From the cell containing the given text, extract its center point as (X, Y) coordinate. 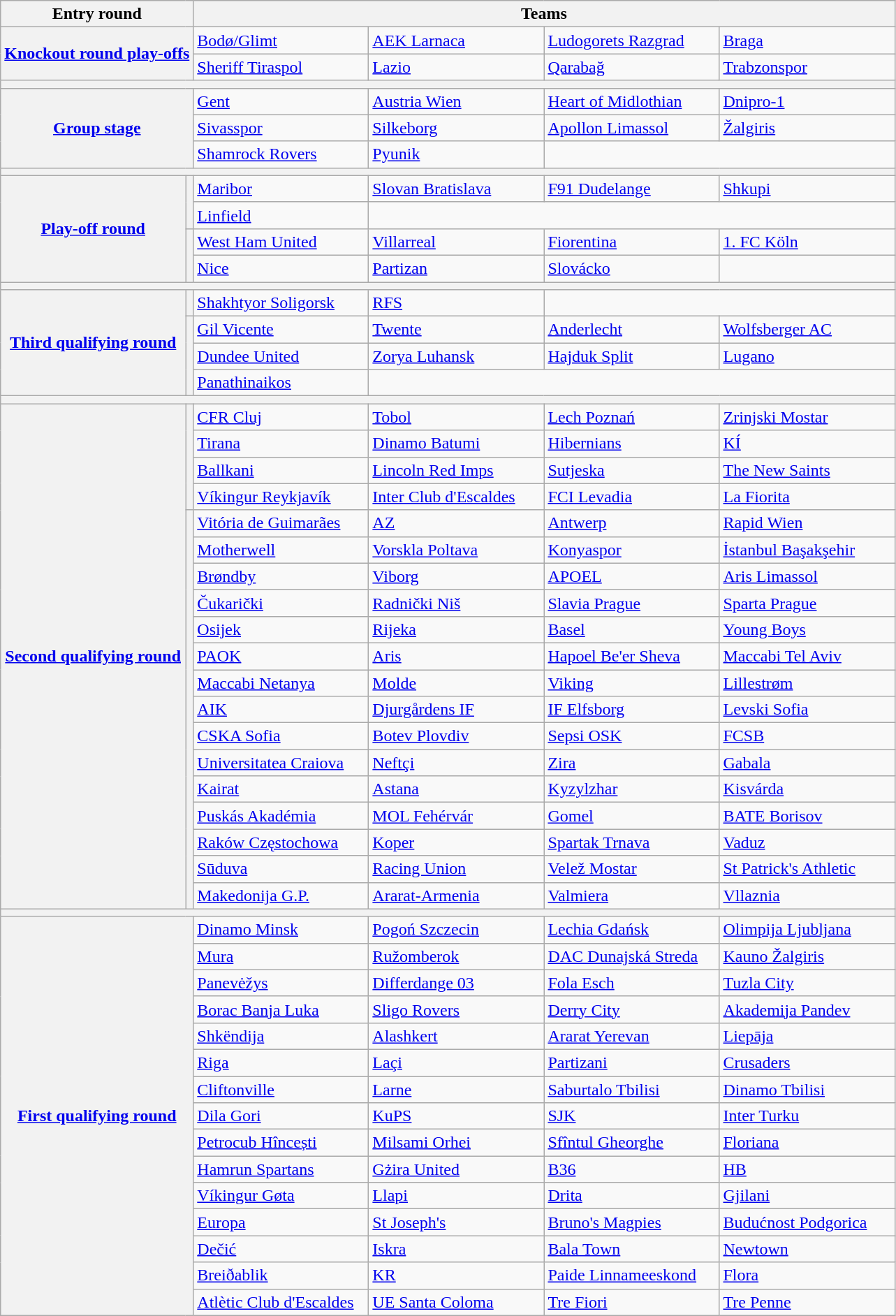
Hibernians (631, 444)
Gjilani (807, 1196)
Maccabi Tel Aviv (807, 656)
RFS (457, 303)
Puskás Akadémia (281, 816)
Víkingur Gøta (281, 1196)
Ararat Yerevan (631, 1036)
Shamrock Rovers (281, 154)
Anderlecht (631, 330)
Gil Vicente (281, 330)
Dundee United (281, 356)
Aris Limassol (807, 576)
Aris (457, 656)
Čukarički (281, 603)
Differdange 03 (457, 983)
Wolfsberger AC (807, 330)
Astana (457, 789)
Nice (281, 268)
West Ham United (281, 242)
Shakhtyor Soligorsk (281, 303)
Lillestrøm (807, 682)
Inter Club d'Escaldes (457, 497)
Akademija Pandev (807, 1009)
Lech Poznań (631, 417)
Racing Union (457, 869)
Sheriff Tiraspol (281, 67)
Fiorentina (631, 242)
SJK (631, 1116)
Lincoln Red Imps (457, 470)
Fola Esch (631, 983)
Liepāja (807, 1036)
Sepsi OSK (631, 736)
Viborg (457, 576)
Ludogorets Razgrad (631, 41)
Milsami Orhei (457, 1143)
Partizani (631, 1062)
Silkeborg (457, 128)
Shkupi (807, 189)
Spartak Trnava (631, 842)
Viking (631, 682)
BATE Borisov (807, 816)
Young Boys (807, 629)
Second qualifying round (94, 657)
Sivasspor (281, 128)
Kyzylzhar (631, 789)
First qualifying round (97, 1116)
Dila Gori (281, 1116)
Apollon Limassol (631, 128)
Play-off round (94, 228)
Zrinjski Mostar (807, 417)
Panevėžys (281, 983)
1. FC Köln (807, 242)
Neftçi (457, 763)
Iskra (457, 1249)
Víkingur Reykjavík (281, 497)
Ararat-Armenia (457, 895)
Bala Town (631, 1249)
AIK (281, 710)
İstanbul Başakşehir (807, 550)
Olimpija Ljubljana (807, 930)
Newtown (807, 1249)
Rapid Wien (807, 523)
Rijeka (457, 629)
Flora (807, 1275)
DAC Dunajská Streda (631, 956)
Tobol (457, 417)
Inter Turku (807, 1116)
KR (457, 1275)
Atlètic Club d'Escaldes (281, 1302)
Entry round (97, 14)
Borac Banja Luka (281, 1009)
Twente (457, 330)
Derry City (631, 1009)
Dinamo Tbilisi (807, 1089)
IF Elfsborg (631, 710)
Pogoń Szczecin (457, 930)
Lazio (457, 67)
KuPS (457, 1116)
Larne (457, 1089)
B36 (631, 1169)
Pyunik (457, 154)
Cliftonville (281, 1089)
Llapi (457, 1196)
Gżira United (457, 1169)
FCSB (807, 736)
Austria Wien (457, 101)
UE Santa Coloma (457, 1302)
Universitatea Craiova (281, 763)
Dinamo Batumi (457, 444)
Kisvárda (807, 789)
La Fiorita (807, 497)
FCI Levadia (631, 497)
Tuzla City (807, 983)
Ružomberok (457, 956)
Slavia Prague (631, 603)
Ballkani (281, 470)
Sparta Prague (807, 603)
Osijek (281, 629)
Saburtalo Tbilisi (631, 1089)
Slovácko (631, 268)
Tre Fiori (631, 1302)
Mura (281, 956)
Petrocub Hîncești (281, 1143)
PAOK (281, 656)
Vorskla Poltava (457, 550)
Panathinaikos (281, 383)
Paide Linnameeskond (631, 1275)
Zorya Luhansk (457, 356)
Slovan Bratislava (457, 189)
Velež Mostar (631, 869)
F91 Dudelange (631, 189)
St Joseph's (457, 1222)
Žalgiris (807, 128)
Dečić (281, 1249)
Group stage (97, 128)
Knockout round play-offs (97, 54)
Lechia Gdańsk (631, 930)
Kairat (281, 789)
Drita (631, 1196)
Vitória de Guimarães (281, 523)
CFR Cluj (281, 417)
Linfield (281, 215)
KÍ (807, 444)
Bodø/Glimt (281, 41)
Koper (457, 842)
Heart of Midlothian (631, 101)
Brøndby (281, 576)
Zira (631, 763)
Trabzonspor (807, 67)
Sfîntul Gheorghe (631, 1143)
Gent (281, 101)
Raków Częstochowa (281, 842)
Hapoel Be'er Sheva (631, 656)
Djurgårdens IF (457, 710)
CSKA Sofia (281, 736)
Vllaznia (807, 895)
Gomel (631, 816)
Sutjeska (631, 470)
Riga (281, 1062)
Gabala (807, 763)
Floriana (807, 1143)
Hamrun Spartans (281, 1169)
Teams (544, 14)
Europa (281, 1222)
Partizan (457, 268)
Molde (457, 682)
Maribor (281, 189)
Basel (631, 629)
St Patrick's Athletic (807, 869)
AEK Larnaca (457, 41)
Crusaders (807, 1062)
Dnipro-1 (807, 101)
Lugano (807, 356)
Braga (807, 41)
Hajduk Split (631, 356)
Third qualifying round (94, 343)
Antwerp (631, 523)
Tre Penne (807, 1302)
Dinamo Minsk (281, 930)
Sūduva (281, 869)
Motherwell (281, 550)
Alashkert (457, 1036)
Levski Sofia (807, 710)
Breiðablik (281, 1275)
The New Saints (807, 470)
Radnički Niš (457, 603)
Sligo Rovers (457, 1009)
Konyaspor (631, 550)
AZ (457, 523)
MOL Fehérvár (457, 816)
Makedonija G.P. (281, 895)
Qarabağ (631, 67)
Budućnost Podgorica (807, 1222)
Vaduz (807, 842)
Tirana (281, 444)
HB (807, 1169)
Valmiera (631, 895)
Villarreal (457, 242)
Laçi (457, 1062)
Maccabi Netanya (281, 682)
APOEL (631, 576)
Kauno Žalgiris (807, 956)
Bruno's Magpies (631, 1222)
Shkëndija (281, 1036)
Botev Plovdiv (457, 736)
